Provide the (X, Y) coordinate of the cell's center where the given text is located.  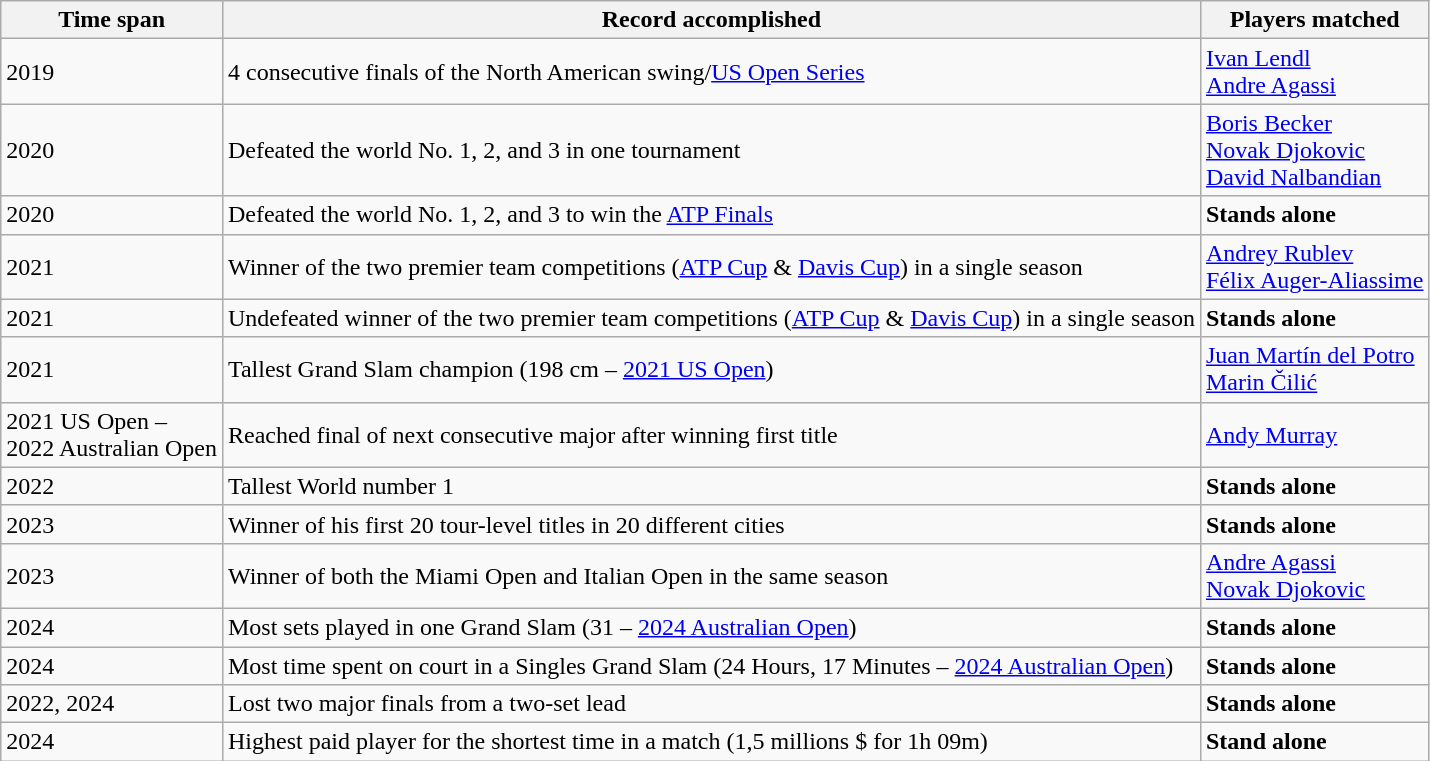
2019 (112, 72)
Time span (112, 20)
Players matched (1314, 20)
Ivan LendlAndre Agassi (1314, 72)
Stand alone (1314, 742)
2022, 2024 (112, 704)
Winner of both the Miami Open and Italian Open in the same season (711, 576)
Defeated the world No. 1, 2, and 3 in one tournament (711, 150)
2021 US Open – 2022 Australian Open (112, 434)
2022 (112, 486)
Tallest World number 1 (711, 486)
Juan Martín del PotroMarin Čilić (1314, 370)
Andrey RublevFélix Auger-Aliassime (1314, 266)
Most time spent on court in a Singles Grand Slam (24 Hours, 17 Minutes – 2024 Australian Open) (711, 665)
Most sets played in one Grand Slam (31 – 2024 Australian Open) (711, 627)
Undefeated winner of the two premier team competitions (ATP Cup & Davis Cup) in a single season (711, 318)
Tallest Grand Slam champion (198 cm – 2021 US Open) (711, 370)
Highest paid player for the shortest time in a match (1,5 millions $ for 1h 09m) (711, 742)
Andy Murray (1314, 434)
Winner of the two premier team competitions (ATP Cup & Davis Cup) in a single season (711, 266)
Winner of his first 20 tour-level titles in 20 different cities (711, 524)
Lost two major finals from a two-set lead (711, 704)
Andre AgassiNovak Djokovic (1314, 576)
Record accomplished (711, 20)
Boris BeckerNovak DjokovicDavid Nalbandian (1314, 150)
Reached final of next consecutive major after winning first title (711, 434)
Defeated the world No. 1, 2, and 3 to win the ATP Finals (711, 215)
4 consecutive finals of the North American swing/US Open Series (711, 72)
